Locate the cell with the specified text and output its (X, Y) center coordinate. 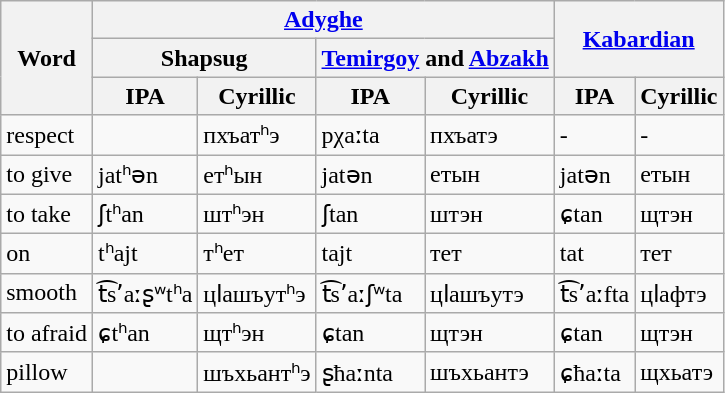
smooth (47, 293)
pχaːta (370, 135)
tajt (370, 254)
штʰэн (257, 214)
Word (47, 58)
щхьатэ (679, 372)
to give (47, 174)
цӏашъутэ (490, 293)
Adyghe (323, 20)
ʂħaːnta (370, 372)
t͡sʼaːʂʷtʰa (144, 293)
ʃtan (370, 214)
штэн (490, 214)
тʰет (257, 254)
on (47, 254)
jatʰən (144, 174)
Temirgoy and Abzakh (435, 58)
етʰын (257, 174)
шъхьантэ (490, 372)
Kabardian (638, 39)
pillow (47, 372)
пхъатэ (490, 135)
цӏафтэ (679, 293)
to take (47, 214)
tʰajt (144, 254)
Shapsug (204, 58)
t͡sʼaːʃʷta (370, 293)
respect (47, 135)
ɕtʰan (144, 333)
цӏашъутʰэ (257, 293)
щтʰэн (257, 333)
t͡sʼaːfta (594, 293)
шъхьантʰэ (257, 372)
to afraid (47, 333)
пхъатʰэ (257, 135)
ʃtʰan (144, 214)
tat (594, 254)
ɕħaːta (594, 372)
